For the text-containing cell, return its midpoint in (X, Y) coordinate format. 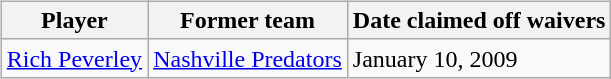
Player (74, 20)
Former team (248, 20)
Rich Peverley (74, 58)
January 10, 2009 (479, 58)
Nashville Predators (248, 58)
Date claimed off waivers (479, 20)
